Find where the given text appears and provide that cell's center as [x, y] coordinate. 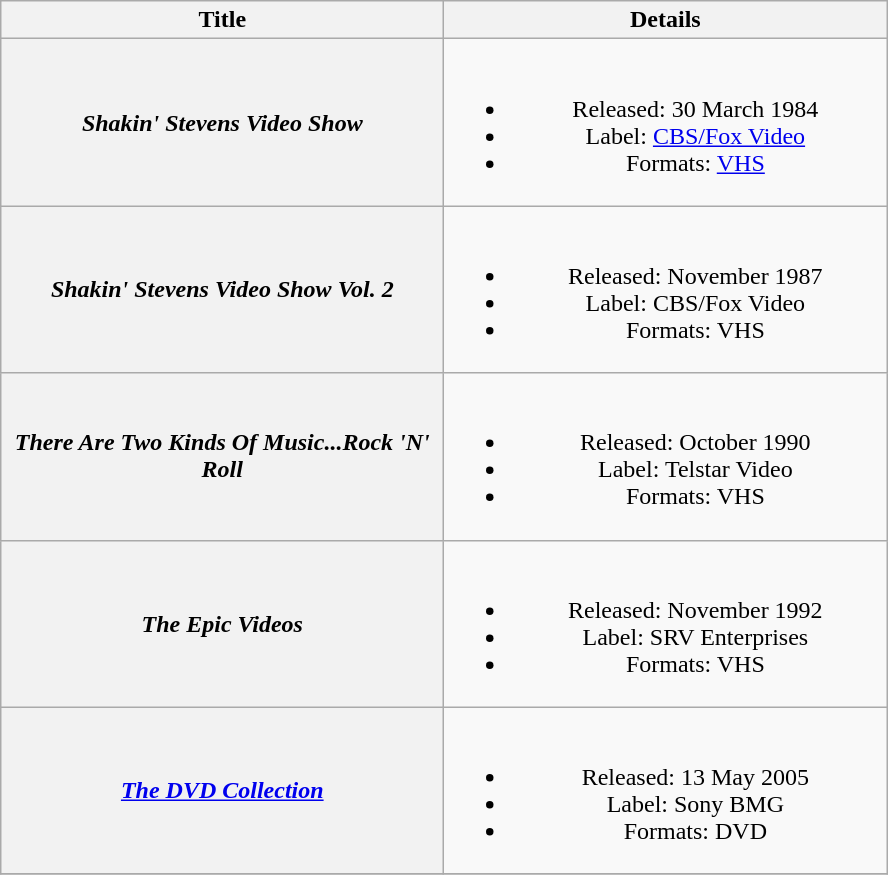
Released: November 1992Label: SRV EnterprisesFormats: VHS [666, 624]
Released: 13 May 2005Label: Sony BMGFormats: DVD [666, 790]
Shakin' Stevens Video Show Vol. 2 [222, 290]
Details [666, 20]
There Are Two Kinds Of Music...Rock 'N' Roll [222, 456]
The Epic Videos [222, 624]
The DVD Collection [222, 790]
Title [222, 20]
Released: November 1987Label: CBS/Fox VideoFormats: VHS [666, 290]
Released: October 1990Label: Telstar VideoFormats: VHS [666, 456]
Shakin' Stevens Video Show [222, 122]
Released: 30 March 1984Label: CBS/Fox VideoFormats: VHS [666, 122]
